Pinpoint the cell where the given text exists, returning its [X, Y] midpoint coordinate. 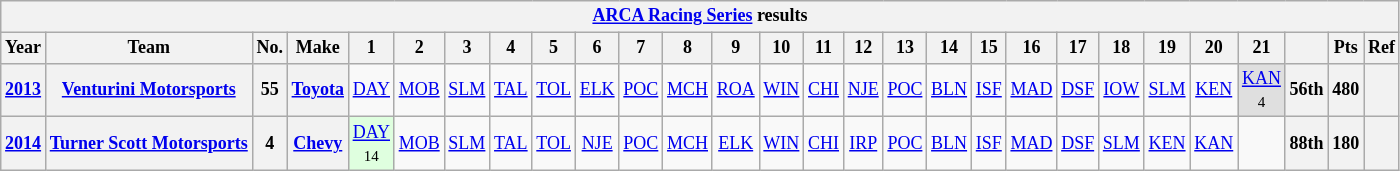
Toyota [318, 90]
19 [1167, 48]
21 [1262, 48]
56th [1306, 90]
12 [863, 48]
14 [950, 48]
Venturini Motorsports [148, 90]
15 [988, 48]
Year [24, 48]
KAN4 [1262, 90]
KAN [1214, 144]
2 [419, 48]
13 [905, 48]
5 [554, 48]
DAY [371, 90]
20 [1214, 48]
480 [1346, 90]
Ref [1382, 48]
180 [1346, 144]
ROA [736, 90]
17 [1078, 48]
6 [597, 48]
Chevy [318, 144]
11 [824, 48]
10 [782, 48]
Make [318, 48]
Pts [1346, 48]
IRP [863, 144]
7 [641, 48]
88th [1306, 144]
8 [688, 48]
9 [736, 48]
3 [467, 48]
55 [270, 90]
Turner Scott Motorsports [148, 144]
2014 [24, 144]
18 [1121, 48]
DAY14 [371, 144]
1 [371, 48]
Team [148, 48]
No. [270, 48]
ARCA Racing Series results [700, 16]
2013 [24, 90]
16 [1032, 48]
IOW [1121, 90]
